Detect which cell encompasses the target text, then output its (X, Y) center coordinate. 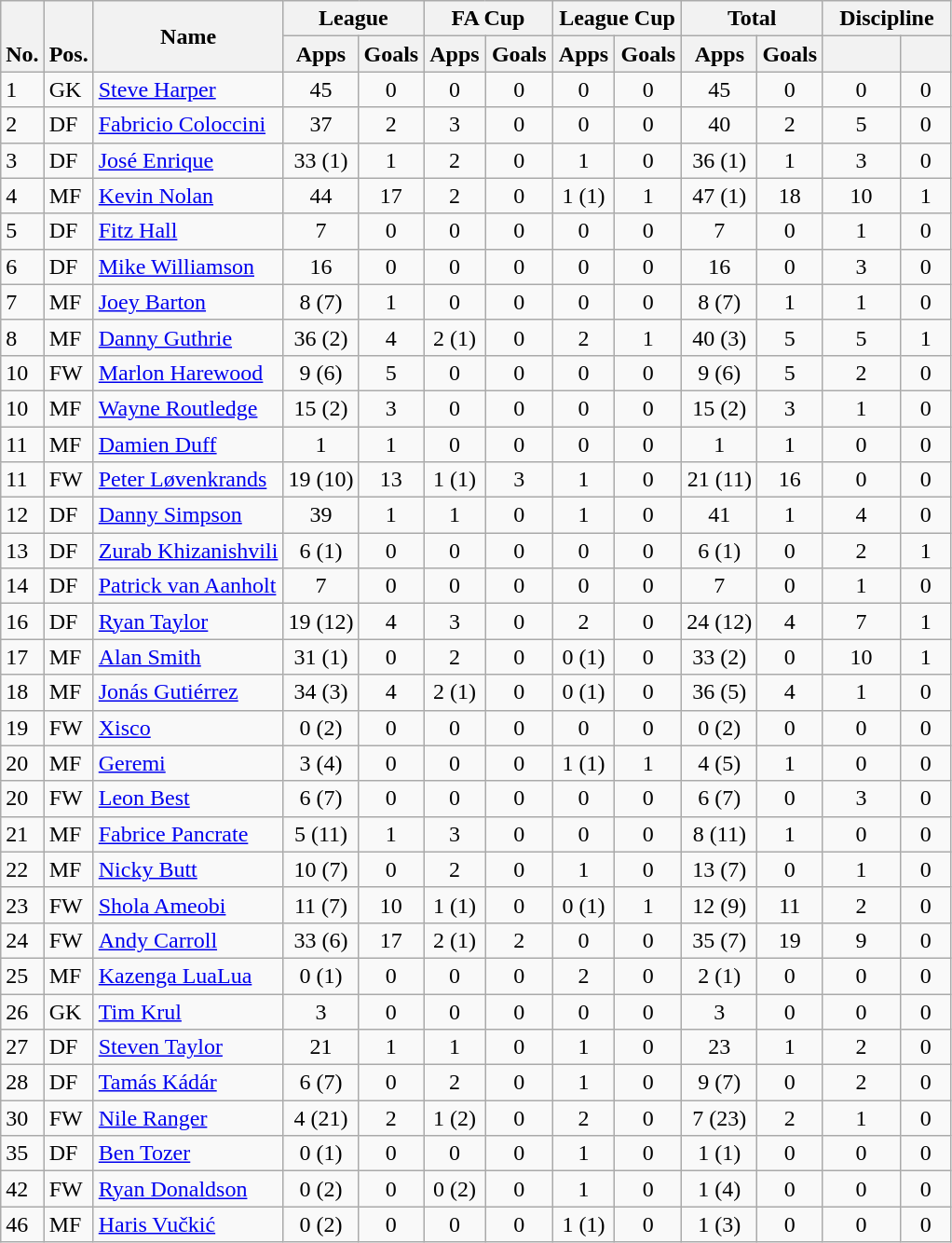
5 (11) (320, 834)
Name (188, 36)
6 (22, 266)
35 (22, 1154)
No. (22, 36)
Nile Ranger (188, 1118)
33 (2) (719, 657)
Wayne Routledge (188, 408)
28 (22, 1083)
Fitz Hall (188, 231)
3 (4) (320, 763)
27 (22, 1047)
Xisco (188, 728)
Fabrice Pancrate (188, 834)
Leon Best (188, 799)
Ryan Donaldson (188, 1189)
22 (22, 869)
35 (7) (719, 940)
33 (1) (320, 160)
Pos. (69, 36)
1 (2) (455, 1118)
12 (22, 515)
Fabricio Coloccini (188, 125)
36 (2) (320, 337)
Haris Vučkić (188, 1224)
Tim Krul (188, 1011)
13 (7) (719, 869)
Marlon Harewood (188, 373)
30 (22, 1118)
7 (23) (719, 1118)
24 (12) (719, 621)
39 (320, 515)
8 (22, 337)
42 (22, 1189)
31 (1) (320, 657)
Nicky Butt (188, 869)
1 (4) (719, 1189)
19 (10) (320, 480)
Damien Duff (188, 444)
14 (22, 586)
36 (1) (719, 160)
33 (6) (320, 940)
Mike Williamson (188, 266)
Steven Taylor (188, 1047)
Danny Simpson (188, 515)
Patrick van Aanholt (188, 586)
11 (7) (320, 905)
Joey Barton (188, 302)
40 (719, 125)
34 (3) (320, 692)
Jonás Gutiérrez (188, 692)
8 (11) (719, 834)
12 (9) (719, 905)
Alan Smith (188, 657)
21 (11) (719, 480)
24 (22, 940)
Danny Guthrie (188, 337)
FA Cup (488, 19)
Discipline (887, 19)
10 (7) (320, 869)
9 (862, 940)
Ben Tozer (188, 1154)
37 (320, 125)
Steve Harper (188, 89)
4 (21) (320, 1118)
Zurab Khizanishvili (188, 551)
Kevin Nolan (188, 196)
Tamás Kádár (188, 1083)
4 (5) (719, 763)
1 (3) (719, 1224)
40 (3) (719, 337)
36 (5) (719, 692)
Ryan Taylor (188, 621)
41 (719, 515)
Kazenga LuaLua (188, 976)
26 (22, 1011)
46 (22, 1224)
44 (320, 196)
Geremi (188, 763)
19 (12) (320, 621)
League Cup (617, 19)
José Enrique (188, 160)
Total (753, 19)
Shola Ameobi (188, 905)
25 (22, 976)
Andy Carroll (188, 940)
Peter Løvenkrands (188, 480)
League (354, 19)
47 (1) (719, 196)
9 (7) (719, 1083)
